Determine the [X, Y] coordinate at the center of the cell enclosing the given text.  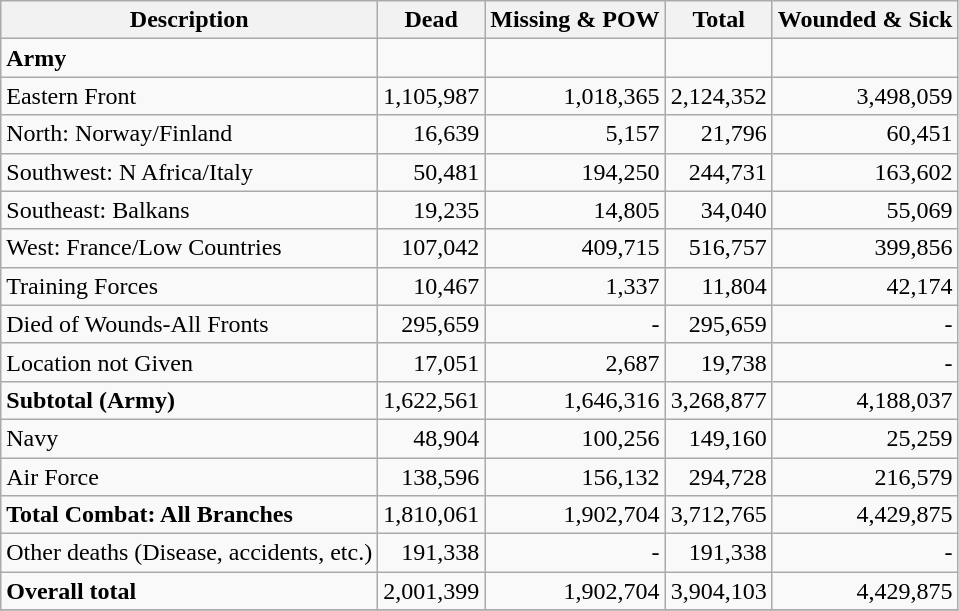
2,687 [575, 362]
216,579 [865, 477]
10,467 [432, 286]
1,646,316 [575, 400]
1,810,061 [432, 515]
16,639 [432, 134]
244,731 [718, 172]
42,174 [865, 286]
60,451 [865, 134]
163,602 [865, 172]
North: Norway/Finland [190, 134]
11,804 [718, 286]
Subtotal (Army) [190, 400]
Southwest: N Africa/Italy [190, 172]
Location not Given [190, 362]
294,728 [718, 477]
409,715 [575, 248]
Dead [432, 20]
149,160 [718, 438]
Other deaths (Disease, accidents, etc.) [190, 553]
3,268,877 [718, 400]
21,796 [718, 134]
138,596 [432, 477]
West: France/Low Countries [190, 248]
55,069 [865, 210]
107,042 [432, 248]
5,157 [575, 134]
19,235 [432, 210]
19,738 [718, 362]
Died of Wounds-All Fronts [190, 324]
1,622,561 [432, 400]
516,757 [718, 248]
Army [190, 58]
3,712,765 [718, 515]
2,001,399 [432, 591]
4,188,037 [865, 400]
34,040 [718, 210]
50,481 [432, 172]
3,498,059 [865, 96]
100,256 [575, 438]
3,904,103 [718, 591]
Training Forces [190, 286]
1,105,987 [432, 96]
Description [190, 20]
Wounded & Sick [865, 20]
Air Force [190, 477]
194,250 [575, 172]
Missing & POW [575, 20]
48,904 [432, 438]
Eastern Front [190, 96]
Total [718, 20]
399,856 [865, 248]
156,132 [575, 477]
Southeast: Balkans [190, 210]
1,337 [575, 286]
Overall total [190, 591]
Navy [190, 438]
14,805 [575, 210]
17,051 [432, 362]
1,018,365 [575, 96]
25,259 [865, 438]
Total Combat: All Branches [190, 515]
2,124,352 [718, 96]
